From the cell containing the given text, extract its center point as (x, y) coordinate. 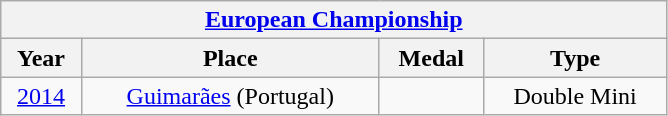
European Championship (334, 20)
Medal (431, 58)
Double Mini (574, 96)
Guimarães (Portugal) (230, 96)
Place (230, 58)
Year (42, 58)
Type (574, 58)
2014 (42, 96)
